Search for the cell housing the specified text and yield its (X, Y) center coordinate. 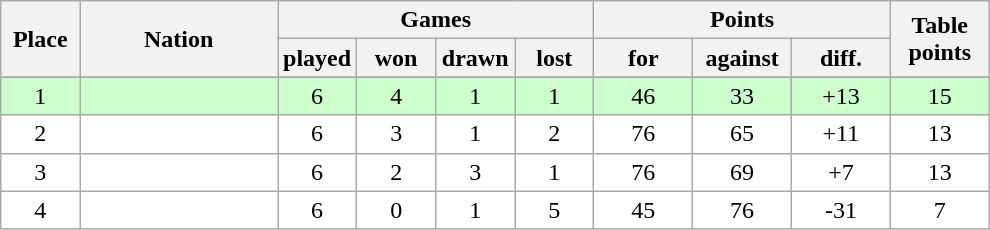
33 (742, 96)
won (396, 58)
Points (742, 20)
Place (40, 39)
65 (742, 134)
against (742, 58)
46 (644, 96)
+13 (842, 96)
+11 (842, 134)
for (644, 58)
-31 (842, 210)
Games (436, 20)
0 (396, 210)
+7 (842, 172)
diff. (842, 58)
5 (554, 210)
15 (940, 96)
7 (940, 210)
lost (554, 58)
69 (742, 172)
drawn (476, 58)
Nation (179, 39)
played (318, 58)
45 (644, 210)
Tablepoints (940, 39)
